Extract the (x, y) coordinate from the center of the cell holding the provided text.  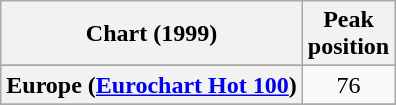
Europe (Eurochart Hot 100) (152, 85)
76 (348, 85)
Peakposition (348, 34)
Chart (1999) (152, 34)
